Determine the [x, y] coordinate at the center of the cell enclosing the given text.  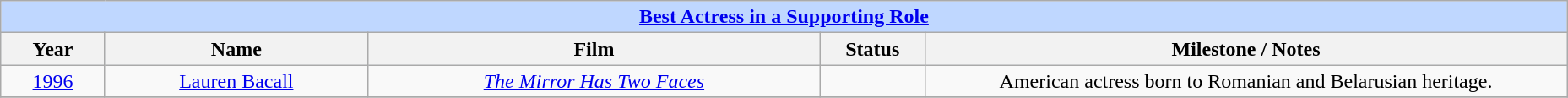
Best Actress in a Supporting Role [784, 17]
Film [594, 49]
Status [872, 49]
Name [236, 49]
Milestone / Notes [1246, 49]
Year [53, 49]
Lauren Bacall [236, 81]
American actress born to Romanian and Belarusian heritage. [1246, 81]
The Mirror Has Two Faces [594, 81]
1996 [53, 81]
